Provide the [x, y] coordinate of the cell's center where the given text is located.  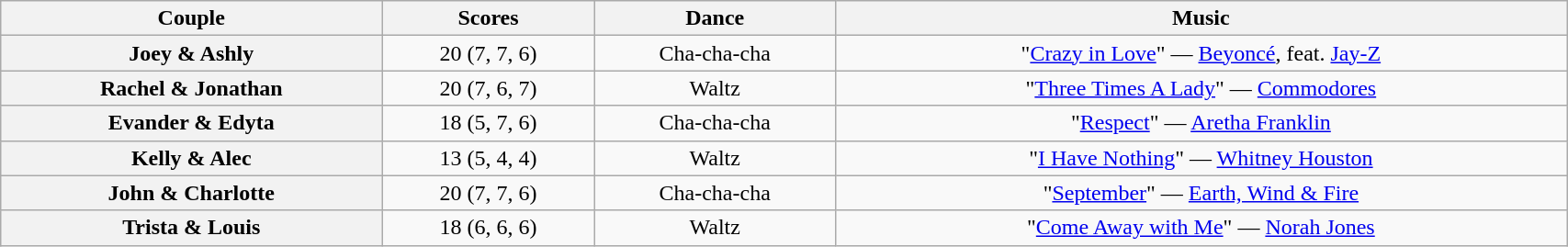
Trista & Louis [191, 228]
20 (7, 6, 7) [489, 88]
Rachel & Jonathan [191, 88]
"September" — Earth, Wind & Fire [1201, 193]
Music [1201, 18]
"Respect" — Aretha Franklin [1201, 123]
Kelly & Alec [191, 158]
Evander & Edyta [191, 123]
"Crazy in Love" — Beyoncé, feat. Jay-Z [1201, 53]
Couple [191, 18]
18 (6, 6, 6) [489, 228]
"Come Away with Me" — Norah Jones [1201, 228]
"Three Times A Lady" — Commodores [1201, 88]
Dance [715, 18]
John & Charlotte [191, 193]
"I Have Nothing" — Whitney Houston [1201, 158]
13 (5, 4, 4) [489, 158]
Scores [489, 18]
18 (5, 7, 6) [489, 123]
Joey & Ashly [191, 53]
